Search for the cell housing the specified text and yield its (x, y) center coordinate. 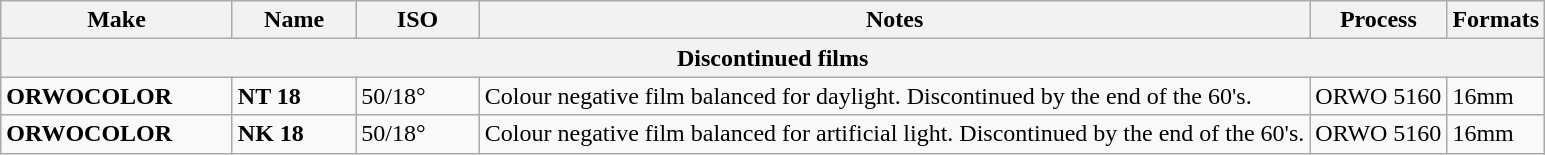
Colour negative film balanced for artificial light. Discontinued by the end of the 60's. (894, 134)
Discontinued films (773, 58)
Process (1378, 20)
Notes (894, 20)
Formats (1496, 20)
Name (294, 20)
NK 18 (294, 134)
ISO (418, 20)
Colour negative film balanced for daylight. Discontinued by the end of the 60's. (894, 96)
NT 18 (294, 96)
Make (117, 20)
